Identify which cell holds the provided text, then report its [x, y] central coordinate. 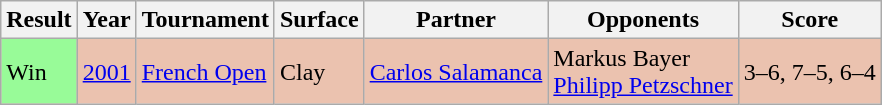
Carlos Salamanca [456, 72]
Win [39, 72]
Result [39, 20]
Score [810, 20]
3–6, 7–5, 6–4 [810, 72]
Markus Bayer Philipp Petzschner [643, 72]
Clay [319, 72]
Partner [456, 20]
2001 [106, 72]
French Open [205, 72]
Year [106, 20]
Opponents [643, 20]
Tournament [205, 20]
Surface [319, 20]
